Detect which cell encompasses the target text, then output its [x, y] center coordinate. 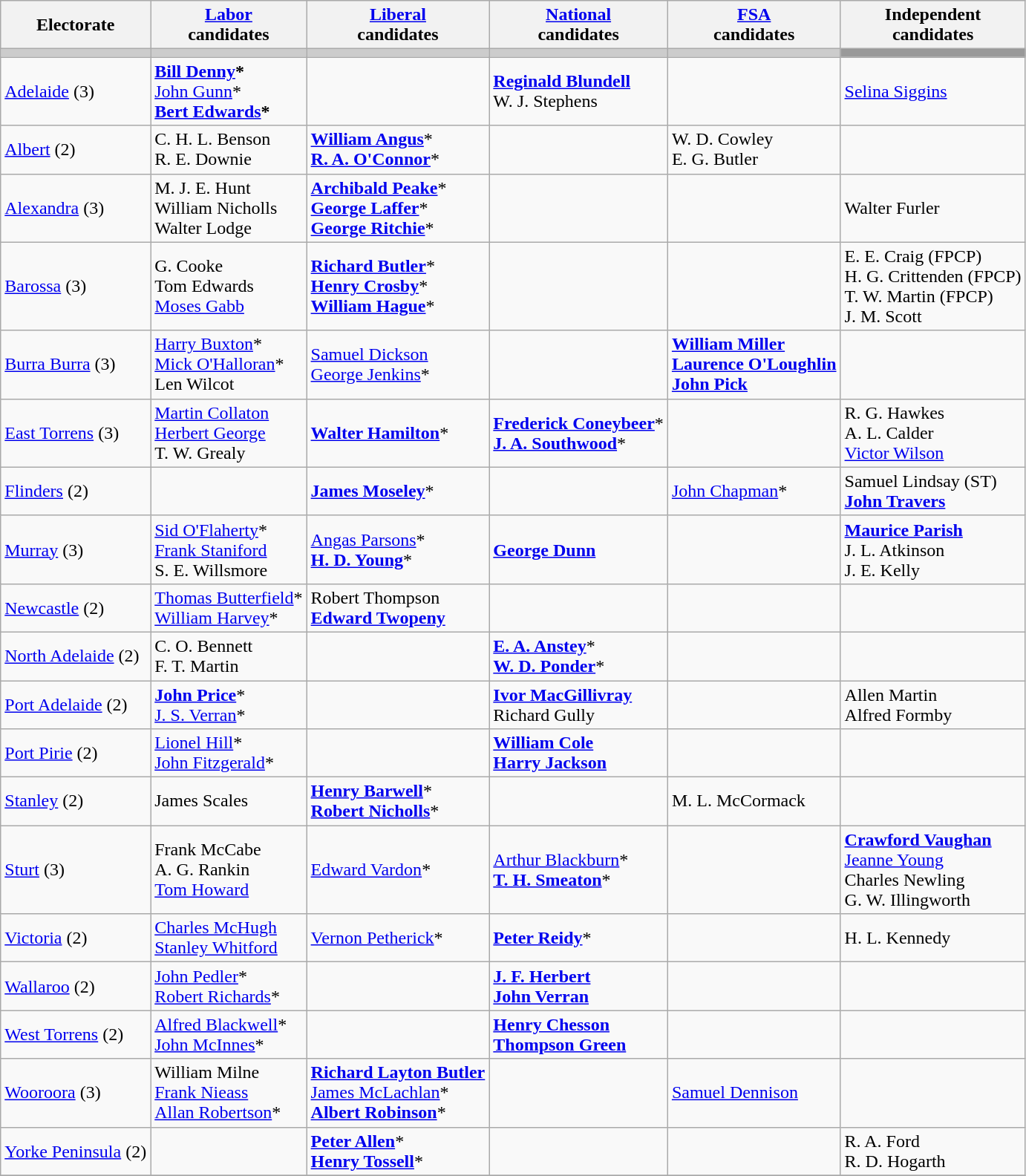
Adelaide (3) [76, 91]
Peter Allen*Henry Tossell* [398, 1151]
Reginald BlundellW. J. Stephens [579, 91]
Murray (3) [76, 549]
M. L. McCormack [754, 802]
E. E. Craig (FPCP) H. G. Crittenden (FPCP) T. W. Martin (FPCP) J. M. Scott [932, 287]
National candidates [579, 25]
J. F. HerbertJohn Verran [579, 986]
Lionel Hill*John Fitzgerald* [229, 753]
Alfred Blackwell*John McInnes* [229, 1035]
James Scales [229, 802]
Sturt (3) [76, 870]
Port Adelaide (2) [76, 704]
Ivor MacGillivrayRichard Gully [579, 704]
Allen MartinAlfred Formby [932, 704]
George Dunn [579, 549]
H. L. Kennedy [932, 938]
Henry ChessonThompson Green [579, 1035]
Harry Buxton*Mick O'Halloran*Len Wilcot [229, 365]
Thomas Butterfield*William Harvey* [229, 607]
John Pedler*Robert Richards* [229, 986]
Alexandra (3) [76, 208]
Liberal candidates [398, 25]
Wallaroo (2) [76, 986]
Labor candidates [229, 25]
Vernon Petherick* [398, 938]
William MilneFrank NieassAllan Robertson* [229, 1093]
Maurice ParishJ. L. AtkinsonJ. E. Kelly [932, 549]
William ColeHarry Jackson [579, 753]
W. D. CowleyE. G. Butler [754, 150]
James Moseley* [398, 491]
G. CookeTom EdwardsMoses Gabb [229, 287]
Crawford VaughanJeanne YoungCharles NewlingG. W. Illingworth [932, 870]
Electorate [76, 25]
C. H. L. BensonR. E. Downie [229, 150]
Samuel Dennison [754, 1093]
Arthur Blackburn*T. H. Smeaton* [579, 870]
Samuel Lindsay (ST)John Travers [932, 491]
Charles McHughStanley Whitford [229, 938]
Walter Furler [932, 208]
Walter Hamilton* [398, 433]
Edward Vardon* [398, 870]
Flinders (2) [76, 491]
Angas Parsons*H. D. Young* [398, 549]
North Adelaide (2) [76, 656]
Wooroora (3) [76, 1093]
Selina Siggins [932, 91]
Martin CollatonHerbert GeorgeT. W. Grealy [229, 433]
Burra Burra (3) [76, 365]
Frederick Coneybeer*J. A. Southwood* [579, 433]
Albert (2) [76, 150]
Richard Butler*Henry Crosby*William Hague* [398, 287]
Robert ThompsonEdward Twopeny [398, 607]
Stanley (2) [76, 802]
Port Pirie (2) [76, 753]
E. A. Anstey*W. D. Ponder* [579, 656]
Bill Denny*John Gunn*Bert Edwards* [229, 91]
East Torrens (3) [76, 433]
Frank McCabeA. G. RankinTom Howard [229, 870]
Victoria (2) [76, 938]
C. O. BennettF. T. Martin [229, 656]
John Chapman* [754, 491]
Samuel DicksonGeorge Jenkins* [398, 365]
FSA candidates [754, 25]
Barossa (3) [76, 287]
Sid O'Flaherty*Frank StanifordS. E. Willsmore [229, 549]
M. J. E. HuntWilliam NichollsWalter Lodge [229, 208]
Richard Layton ButlerJames McLachlan*Albert Robinson* [398, 1093]
Archibald Peake*George Laffer*George Ritchie* [398, 208]
William MillerLaurence O'LoughlinJohn Pick [754, 365]
West Torrens (2) [76, 1035]
Yorke Peninsula (2) [76, 1151]
Newcastle (2) [76, 607]
R. A. FordR. D. Hogarth [932, 1151]
William Angus*R. A. O'Connor* [398, 150]
Independent candidates [932, 25]
John Price*J. S. Verran* [229, 704]
R. G. HawkesA. L. CalderVictor Wilson [932, 433]
Henry Barwell*Robert Nicholls* [398, 802]
Peter Reidy* [579, 938]
